Extract the [X, Y] coordinate from the center of the cell holding the provided text.  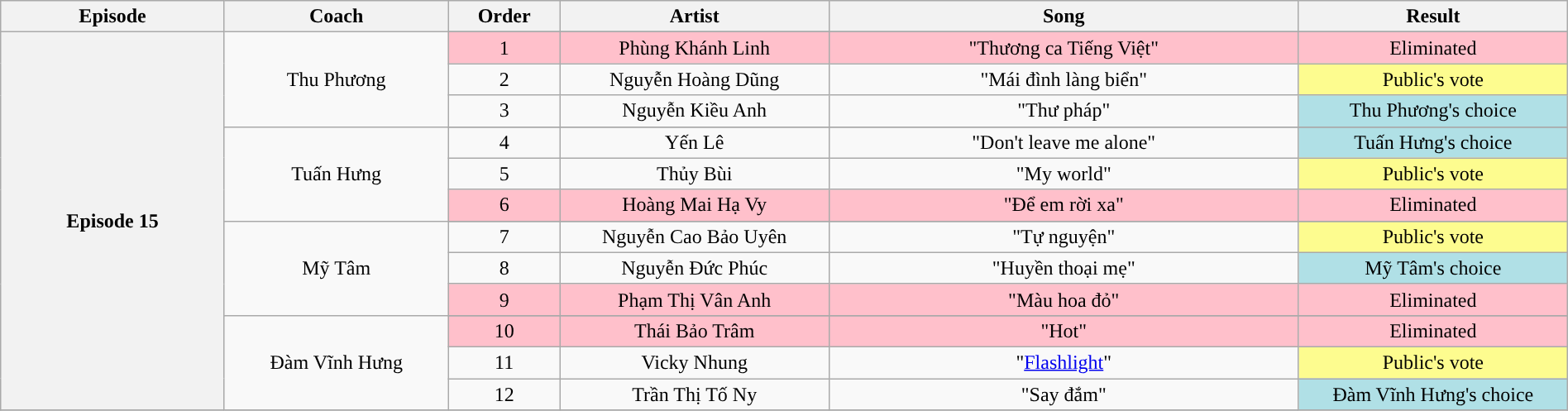
Order [504, 17]
"My world" [1064, 174]
Nguyễn Cao Bảo Uyên [695, 237]
3 [504, 111]
Thủy Bùi [695, 174]
1 [504, 48]
"Màu hoa đỏ" [1064, 299]
12 [504, 394]
"Mái đình làng biển" [1064, 79]
Mỹ Tâm's choice [1432, 268]
Đàm Vĩnh Hưng [336, 362]
Nguyễn Hoàng Dũng [695, 79]
Nguyễn Kiều Anh [695, 111]
"Hot" [1064, 331]
Thu Phương's choice [1432, 111]
6 [504, 205]
Tuấn Hưng [336, 174]
Result [1432, 17]
Episode [112, 17]
8 [504, 268]
11 [504, 362]
"Để em rời xa" [1064, 205]
Phạm Thị Vân Anh [695, 299]
Vicky Nhung [695, 362]
Yến Lê [695, 142]
Coach [336, 17]
Tuấn Hưng's choice [1432, 142]
"Huyền thoại mẹ" [1064, 268]
Song [1064, 17]
9 [504, 299]
Artist [695, 17]
Phùng Khánh Linh [695, 48]
2 [504, 79]
"Tự nguyện" [1064, 237]
"Thư pháp" [1064, 111]
"Flashlight" [1064, 362]
7 [504, 237]
"Thương ca Tiếng Việt" [1064, 48]
Thu Phương [336, 79]
10 [504, 331]
Episode 15 [112, 222]
Đàm Vĩnh Hưng's choice [1432, 394]
Mỹ Tâm [336, 268]
"Don't leave me alone" [1064, 142]
"Say đắm" [1064, 394]
Hoàng Mai Hạ Vy [695, 205]
4 [504, 142]
Thái Bảo Trâm [695, 331]
Trần Thị Tố Ny [695, 394]
5 [504, 174]
Nguyễn Đức Phúc [695, 268]
